Return (x, y) of the center of cell containing provided text 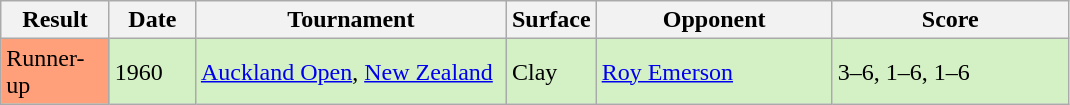
Opponent (714, 20)
Tournament (350, 20)
Result (56, 20)
3–6, 1–6, 1–6 (950, 72)
Date (152, 20)
Clay (551, 72)
1960 (152, 72)
Runner-up (56, 72)
Score (950, 20)
Roy Emerson (714, 72)
Surface (551, 20)
Auckland Open, New Zealand (350, 72)
